Search for the cell housing the specified text and yield its [x, y] center coordinate. 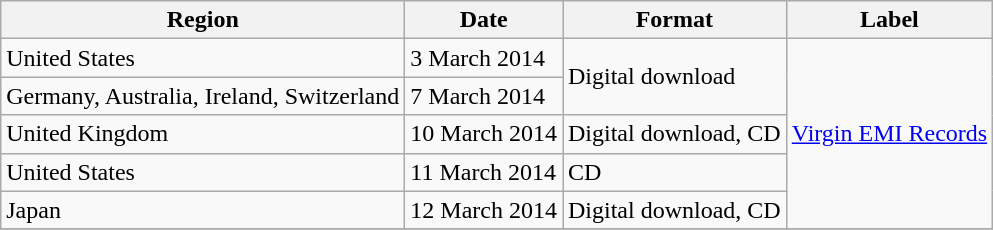
10 March 2014 [484, 134]
Germany, Australia, Ireland, Switzerland [203, 96]
Japan [203, 210]
Label [889, 20]
12 March 2014 [484, 210]
Digital download [674, 77]
11 March 2014 [484, 172]
Date [484, 20]
United Kingdom [203, 134]
Virgin EMI Records [889, 134]
3 March 2014 [484, 58]
Region [203, 20]
7 March 2014 [484, 96]
Format [674, 20]
CD [674, 172]
